From the cell containing the given text, extract its center point as [X, Y] coordinate. 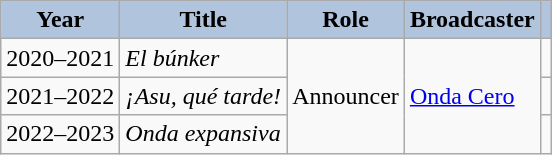
Broadcaster [472, 20]
Announcer [346, 96]
2022–2023 [60, 134]
¡Asu, qué tarde! [204, 96]
Role [346, 20]
2020–2021 [60, 58]
Title [204, 20]
Year [60, 20]
Onda expansiva [204, 134]
2021–2022 [60, 96]
El búnker [204, 58]
Onda Cero [472, 96]
